Provide the (X, Y) coordinate of the cell's center where the given text is located.  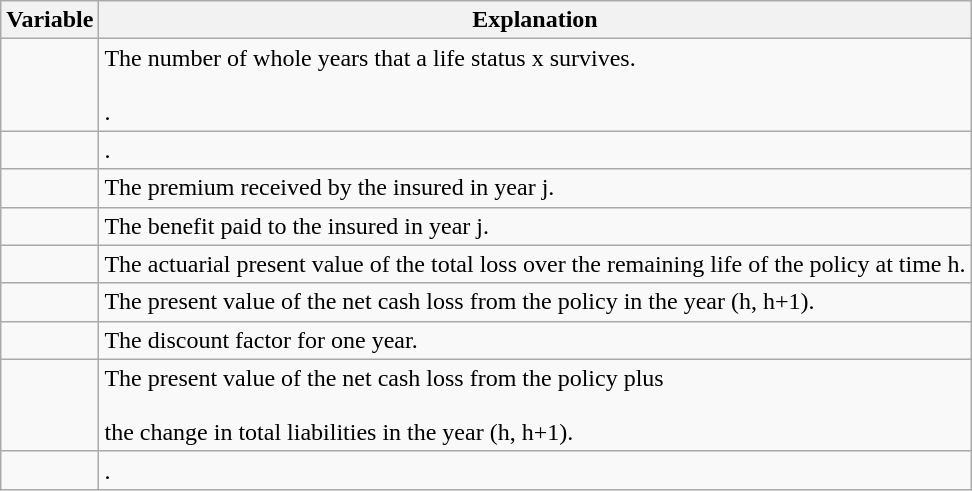
The benefit paid to the insured in year j. (535, 226)
The present value of the net cash loss from the policy in the year (h, h+1). (535, 302)
Variable (50, 20)
The discount factor for one year. (535, 340)
The actuarial present value of the total loss over the remaining life of the policy at time h. (535, 264)
The present value of the net cash loss from the policy plus the change in total liabilities in the year (h, h+1). (535, 405)
Explanation (535, 20)
The premium received by the insured in year j. (535, 188)
The number of whole years that a life status x survives. . (535, 85)
